Provide the [x, y] coordinate of the cell's center where the given text is located.  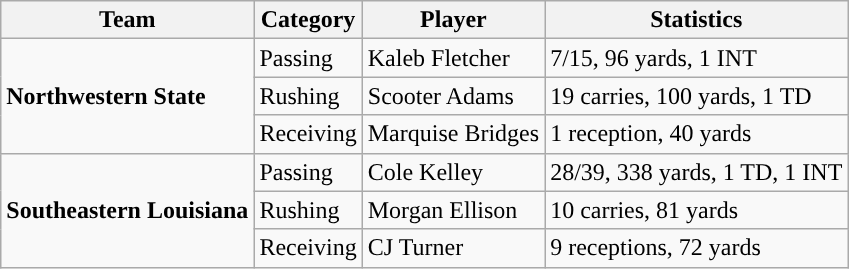
Cole Kelley [453, 172]
Statistics [696, 20]
Morgan Ellison [453, 210]
19 carries, 100 yards, 1 TD [696, 96]
10 carries, 81 yards [696, 210]
Category [308, 20]
Northwestern State [128, 96]
Southeastern Louisiana [128, 210]
1 reception, 40 yards [696, 134]
7/15, 96 yards, 1 INT [696, 58]
Scooter Adams [453, 96]
Player [453, 20]
CJ Turner [453, 248]
Marquise Bridges [453, 134]
28/39, 338 yards, 1 TD, 1 INT [696, 172]
Kaleb Fletcher [453, 58]
Team [128, 20]
9 receptions, 72 yards [696, 248]
